Locate the cell with the specified text and output its (X, Y) center coordinate. 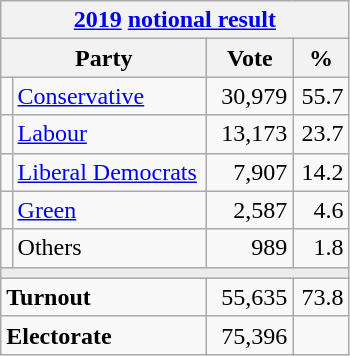
Liberal Democrats (110, 172)
Vote (250, 58)
14.2 (321, 172)
989 (250, 248)
73.8 (321, 297)
13,173 (250, 134)
7,907 (250, 172)
Turnout (104, 297)
% (321, 58)
23.7 (321, 134)
1.8 (321, 248)
75,396 (250, 335)
Green (110, 210)
55,635 (250, 297)
2,587 (250, 210)
Electorate (104, 335)
Labour (110, 134)
Party (104, 58)
4.6 (321, 210)
Others (110, 248)
Conservative (110, 96)
30,979 (250, 96)
2019 notional result (175, 20)
55.7 (321, 96)
